Search for the cell housing the specified text and yield its (X, Y) center coordinate. 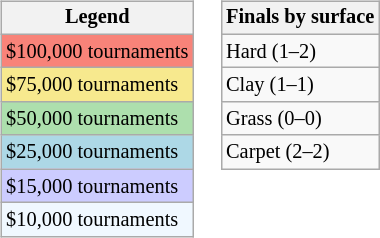
$75,000 tournaments (97, 85)
Clay (1–1) (300, 85)
$10,000 tournaments (97, 220)
$50,000 tournaments (97, 119)
$15,000 tournaments (97, 186)
$100,000 tournaments (97, 51)
Legend (97, 18)
Hard (1–2) (300, 51)
Carpet (2–2) (300, 152)
$25,000 tournaments (97, 152)
Grass (0–0) (300, 119)
Finals by surface (300, 18)
